For the text-containing cell, return its midpoint in (X, Y) coordinate format. 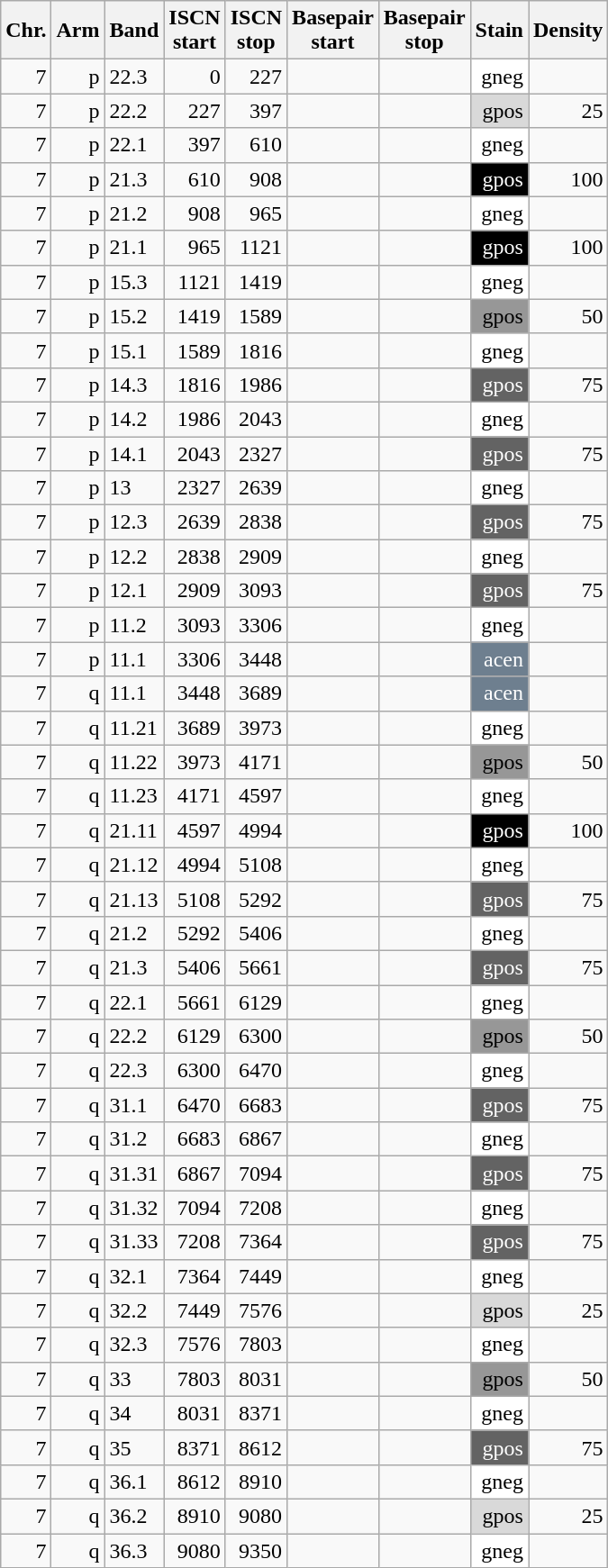
34 (134, 1413)
32.3 (134, 1345)
31.1 (134, 1105)
Basepairstop (424, 31)
Stain (499, 31)
21.13 (134, 899)
Arm (77, 31)
13 (134, 488)
14.2 (134, 419)
35 (134, 1447)
36.1 (134, 1482)
0 (195, 77)
ISCNstart (195, 31)
31.32 (134, 1208)
21.1 (134, 248)
11.21 (134, 728)
15.2 (134, 316)
14.1 (134, 453)
32.2 (134, 1310)
15.3 (134, 282)
11.23 (134, 796)
31.31 (134, 1174)
14.3 (134, 385)
31.33 (134, 1242)
21.11 (134, 830)
33 (134, 1379)
ISCNstop (256, 31)
15.1 (134, 350)
12.1 (134, 591)
11.22 (134, 762)
Chr. (26, 31)
32.1 (134, 1276)
9350 (256, 1550)
12.2 (134, 557)
21.12 (134, 865)
12.3 (134, 522)
31.2 (134, 1139)
36.3 (134, 1550)
Band (134, 31)
11.2 (134, 625)
36.2 (134, 1516)
Density (567, 31)
Basepairstart (333, 31)
